Capture the cell that displays the provided text and extract its (X, Y) central coordinate. 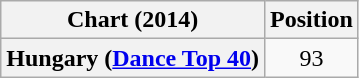
Chart (2014) (133, 20)
Position (312, 20)
Hungary (Dance Top 40) (133, 58)
93 (312, 58)
